Scan for the cell matching the given text and deliver its (X, Y) coordinate at center. 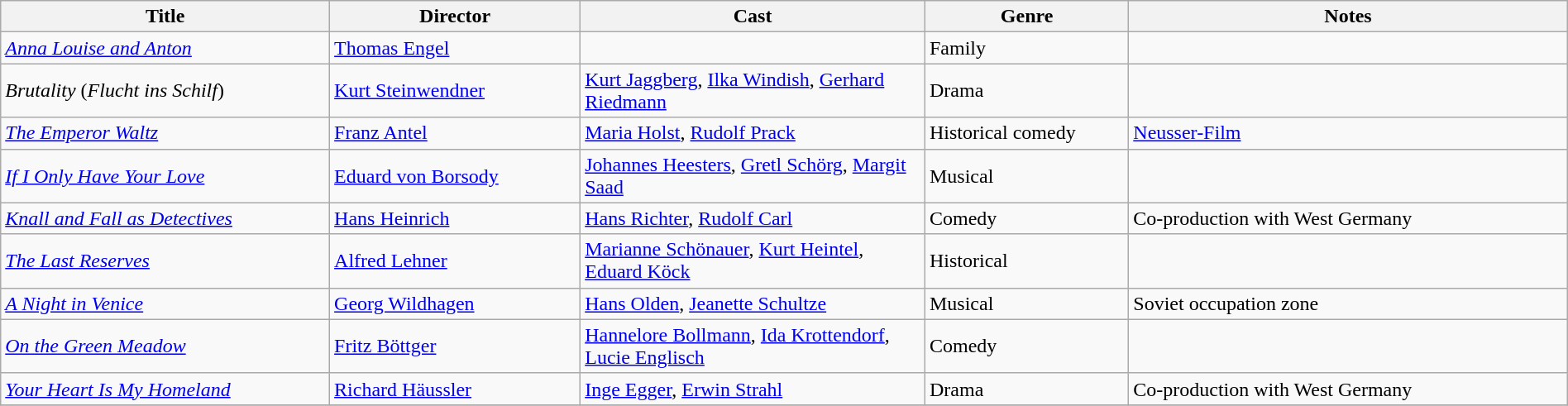
Franz Antel (455, 133)
Hannelore Bollmann, Ida Krottendorf, Lucie Englisch (753, 346)
If I Only Have Your Love (165, 175)
Soviet occupation zone (1348, 303)
Cast (753, 17)
Anna Louise and Anton (165, 48)
Maria Holst, Rudolf Prack (753, 133)
Fritz Böttger (455, 346)
Family (1026, 48)
Historical comedy (1026, 133)
Johannes Heesters, Gretl Schörg, Margit Saad (753, 175)
Knall and Fall as Detectives (165, 218)
Georg Wildhagen (455, 303)
Kurt Steinwendner (455, 91)
Brutality (Flucht ins Schilf) (165, 91)
Thomas Engel (455, 48)
Eduard von Borsody (455, 175)
The Emperor Waltz (165, 133)
Historical (1026, 261)
Your Heart Is My Homeland (165, 389)
Title (165, 17)
Neusser-Film (1348, 133)
Marianne Schönauer, Kurt Heintel, Eduard Köck (753, 261)
Hans Heinrich (455, 218)
Director (455, 17)
Inge Egger, Erwin Strahl (753, 389)
The Last Reserves (165, 261)
Kurt Jaggberg, Ilka Windish, Gerhard Riedmann (753, 91)
Hans Olden, Jeanette Schultze (753, 303)
Hans Richter, Rudolf Carl (753, 218)
Notes (1348, 17)
Genre (1026, 17)
A Night in Venice (165, 303)
On the Green Meadow (165, 346)
Alfred Lehner (455, 261)
Richard Häussler (455, 389)
